Scan for the cell matching the given text and deliver its [x, y] coordinate at center. 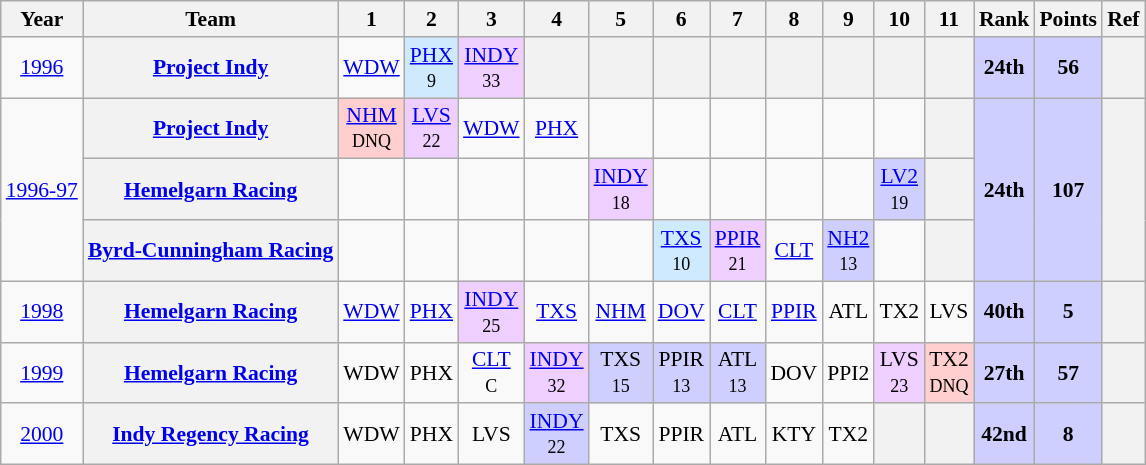
CLTC [491, 372]
ATL13 [738, 372]
INDY25 [491, 312]
40th [1004, 312]
NH213 [848, 250]
LVS22 [432, 128]
NHM [621, 312]
6 [682, 19]
LV219 [899, 190]
Rank [1004, 19]
TX2DNQ [949, 372]
107 [1068, 190]
57 [1068, 372]
2 [432, 19]
1996-97 [42, 190]
Ref [1123, 19]
Year [42, 19]
PPIR13 [682, 372]
2000 [42, 434]
11 [949, 19]
KTY [794, 434]
9 [848, 19]
1999 [42, 372]
7 [738, 19]
TXS15 [621, 372]
42nd [1004, 434]
Points [1068, 19]
27th [1004, 372]
PPI2 [848, 372]
PHX9 [432, 68]
3 [491, 19]
NHMDNQ [371, 128]
TXS10 [682, 250]
1 [371, 19]
Byrd-Cunningham Racing [210, 250]
INDY33 [491, 68]
4 [557, 19]
1998 [42, 312]
Indy Regency Racing [210, 434]
1996 [42, 68]
Team [210, 19]
PPIR21 [738, 250]
56 [1068, 68]
INDY22 [557, 434]
LVS23 [899, 372]
INDY32 [557, 372]
INDY18 [621, 190]
10 [899, 19]
